Scan for the cell matching the given text and deliver its (x, y) coordinate at center. 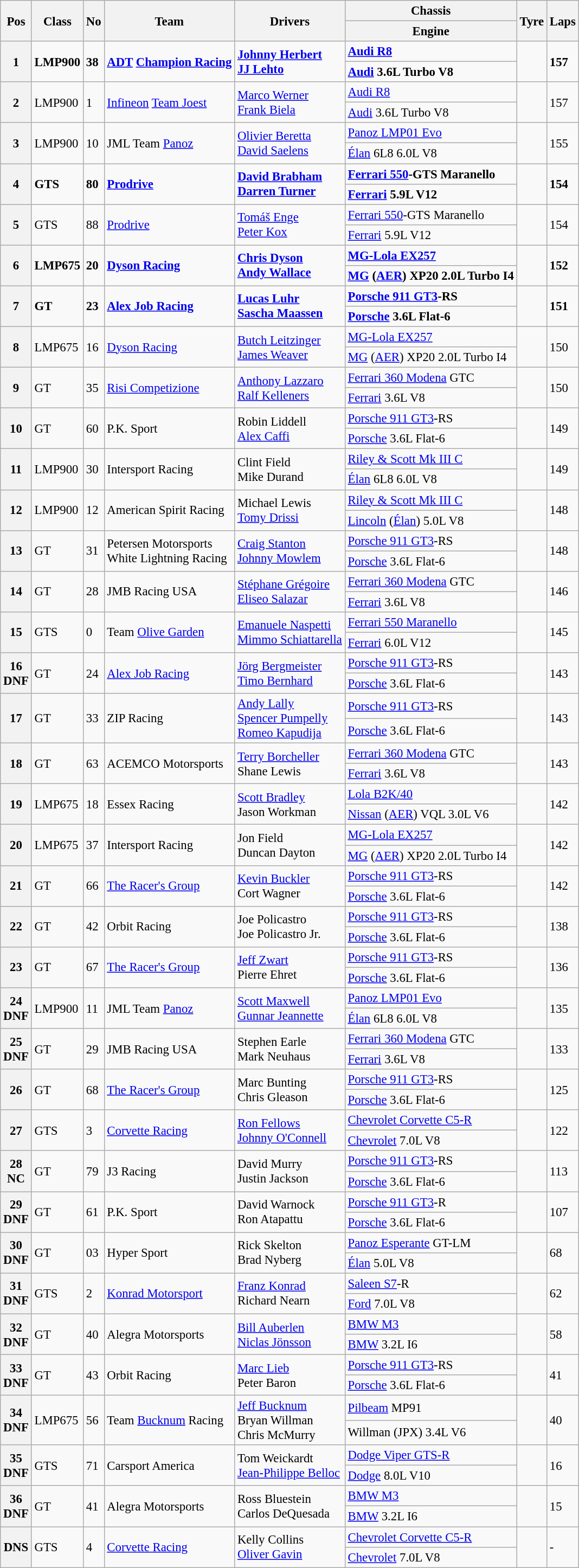
107 (563, 1212)
135 (563, 1008)
63 (94, 763)
56 (94, 1421)
Jeff Zwart Pierre Ehret (290, 967)
Chris Dyson Andy Wallace (290, 266)
Konrad Motorsport (169, 1294)
Stephen Earle Mark Neuhaus (290, 1049)
03 (94, 1252)
60 (94, 428)
Ferrari 550 Maranello (430, 622)
Marc Bunting Chris Gleason (290, 1090)
26 (16, 1090)
Ford 7.0L V8 (430, 1304)
Jon Field Duncan Dayton (290, 845)
5 (16, 224)
155 (563, 143)
Terry Borcheller Shane Lewis (290, 763)
Lincoln (Élan) 5.0L V8 (430, 520)
22 (16, 926)
16DNF (16, 673)
Tom Weickardt Jean-Philippe Belloc (290, 1465)
Essex Racing (169, 805)
David Murry Justin Jackson (290, 1171)
No (94, 21)
71 (94, 1465)
David Warnock Ron Atapattu (290, 1212)
80 (94, 184)
27 (16, 1130)
Class (57, 21)
Bill Auberlen Niclas Jönsson (290, 1334)
Pos (16, 21)
8 (16, 347)
Scott Bradley Jason Workman (290, 805)
- (563, 1547)
Lola B2K/40 (430, 794)
Élan 5.0L V8 (430, 1263)
151 (563, 306)
30 (94, 470)
Ferrari 6.0L V12 (430, 642)
152 (563, 266)
62 (563, 1294)
29DNF (16, 1212)
Jörg Bergmeister Timo Bernhard (290, 673)
Joe Policastro Joe Policastro Jr. (290, 926)
Ross Bluestein Carlos DeQuesada (290, 1506)
Jeff Bucknum Bryan Willman Chris McMurry (290, 1421)
Kelly Collins Oliver Gavin (290, 1547)
17 (16, 718)
Ron Fellows Johnny O'Connell (290, 1130)
24 (94, 673)
38 (94, 62)
Butch Leitzinger James Weaver (290, 347)
122 (563, 1130)
Engine (430, 31)
Lucas Luhr Sascha Maassen (290, 306)
9 (16, 388)
28NC (16, 1171)
67 (94, 967)
Saleen S7-R (430, 1283)
58 (563, 1334)
ZIP Racing (169, 718)
33 (94, 718)
DNS (16, 1547)
42 (94, 926)
American Spirit Racing (169, 510)
0 (94, 632)
61 (94, 1212)
Drivers (290, 21)
145 (563, 632)
Andy Lally Spencer Pumpelly Romeo Kapudija (290, 718)
34DNF (16, 1421)
Pilbeam MP91 (430, 1408)
Scott Maxwell Gunnar Jeannette (290, 1008)
35DNF (16, 1465)
Infineon Team Joest (169, 102)
Franz Konrad Richard Nearn (290, 1294)
Marc Lieb Peter Baron (290, 1375)
Tyre (531, 21)
133 (563, 1049)
Risi Competizione (169, 388)
Laps (563, 21)
36DNF (16, 1506)
Tomáš Enge Peter Kox (290, 224)
Chassis (430, 11)
Petersen Motorsports White Lightning Racing (169, 551)
Team (169, 21)
35 (94, 388)
37 (94, 845)
Rick Skelton Brad Nyberg (290, 1252)
21 (16, 886)
146 (563, 592)
David Brabham Darren Turner (290, 184)
Stéphane Grégoire Eliseo Salazar (290, 592)
Nissan (AER) VQL 3.0L V6 (430, 815)
Team Bucknum Racing (169, 1421)
14 (16, 592)
88 (94, 224)
J3 Racing (169, 1171)
138 (563, 926)
Clint Field Mike Durand (290, 470)
Johnny Herbert JJ Lehto (290, 62)
66 (94, 886)
Team Olive Garden (169, 632)
136 (563, 967)
Porsche 911 GT3-R (430, 1202)
32DNF (16, 1334)
28 (94, 592)
33DNF (16, 1375)
113 (563, 1171)
19 (16, 805)
Marco Werner Frank Biela (290, 102)
Kevin Buckler Cort Wagner (290, 886)
43 (94, 1375)
ADT Champion Racing (169, 62)
ACEMCO Motorsports (169, 763)
30DNF (16, 1252)
79 (94, 1171)
31DNF (16, 1294)
Hyper Sport (169, 1252)
Olivier Beretta David Saelens (290, 143)
Craig Stanton Johnny Mowlem (290, 551)
6 (16, 266)
Willman (JPX) 3.4L V6 (430, 1433)
Michael Lewis Tomy Drissi (290, 510)
125 (563, 1090)
13 (16, 551)
25DNF (16, 1049)
Dodge 8.0L V10 (430, 1476)
7 (16, 306)
Emanuele Naspetti Mimmo Schiattarella (290, 632)
Dodge Viper GTS-R (430, 1455)
Carsport America (169, 1465)
Robin Liddell Alex Caffi (290, 428)
Anthony Lazzaro Ralf Kelleners (290, 388)
29 (94, 1049)
31 (94, 551)
Panoz Esperante GT-LM (430, 1243)
24DNF (16, 1008)
